Return the [X, Y] coordinate for the center point of the cell that contains the specified text.  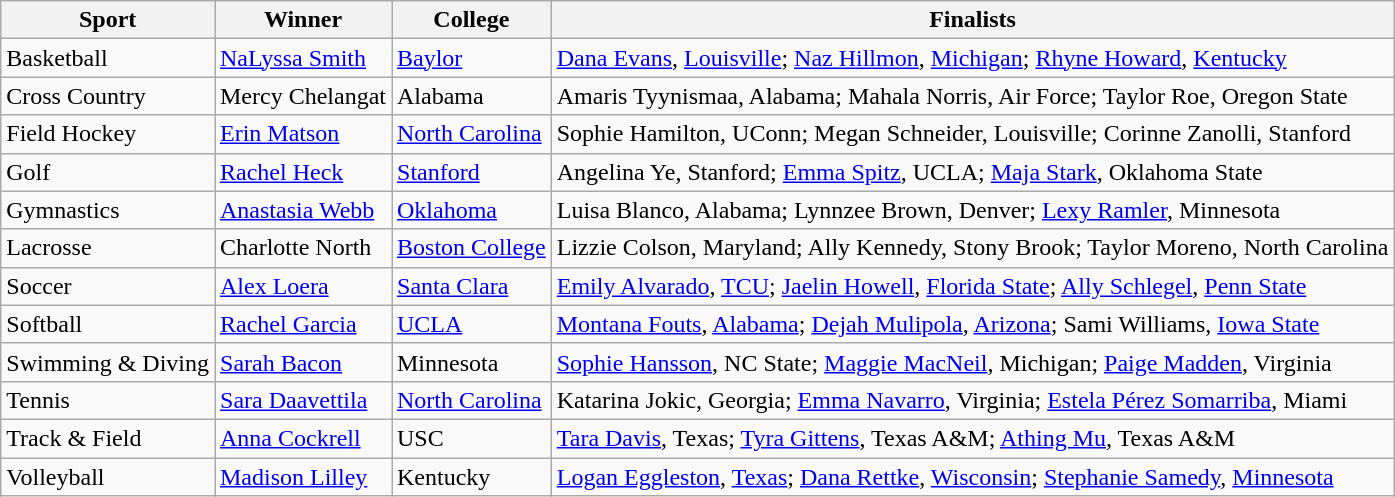
Boston College [472, 248]
Dana Evans, Louisville; Naz Hillmon, Michigan; Rhyne Howard, Kentucky [972, 58]
Lizzie Colson, Maryland; Ally Kennedy, Stony Brook; Taylor Moreno, North Carolina [972, 248]
Track & Field [108, 438]
Rachel Heck [302, 172]
Basketball [108, 58]
Sport [108, 20]
Santa Clara [472, 286]
Soccer [108, 286]
Luisa Blanco, Alabama; Lynnzee Brown, Denver; Lexy Ramler, Minnesota [972, 210]
College [472, 20]
Mercy Chelangat [302, 96]
Angelina Ye, Stanford; Emma Spitz, UCLA; Maja Stark, Oklahoma State [972, 172]
Anna Cockrell [302, 438]
Tennis [108, 400]
Charlotte North [302, 248]
Field Hockey [108, 134]
Kentucky [472, 477]
Tara Davis, Texas; Tyra Gittens, Texas A&M; Athing Mu, Texas A&M [972, 438]
Alex Loera [302, 286]
Alabama [472, 96]
Erin Matson [302, 134]
Golf [108, 172]
Gymnastics [108, 210]
Softball [108, 324]
Sarah Bacon [302, 362]
Finalists [972, 20]
Sophie Hamilton, UConn; Megan Schneider, Louisville; Corinne Zanolli, Stanford [972, 134]
UCLA [472, 324]
USC [472, 438]
Madison Lilley [302, 477]
Anastasia Webb [302, 210]
NaLyssa Smith [302, 58]
Cross Country [108, 96]
Rachel Garcia [302, 324]
Emily Alvarado, TCU; Jaelin Howell, Florida State; Ally Schlegel, Penn State [972, 286]
Baylor [472, 58]
Winner [302, 20]
Minnesota [472, 362]
Katarina Jokic, Georgia; Emma Navarro, Virginia; Estela Pérez Somarriba, Miami [972, 400]
Volleyball [108, 477]
Oklahoma [472, 210]
Lacrosse [108, 248]
Swimming & Diving [108, 362]
Sara Daavettila [302, 400]
Sophie Hansson, NC State; Maggie MacNeil, Michigan; Paige Madden, Virginia [972, 362]
Stanford [472, 172]
Logan Eggleston, Texas; Dana Rettke, Wisconsin; Stephanie Samedy, Minnesota [972, 477]
Amaris Tyynismaa, Alabama; Mahala Norris, Air Force; Taylor Roe, Oregon State [972, 96]
Montana Fouts, Alabama; Dejah Mulipola, Arizona; Sami Williams, Iowa State [972, 324]
